Provide the [X, Y] coordinate of the cell's center where the given text is located.  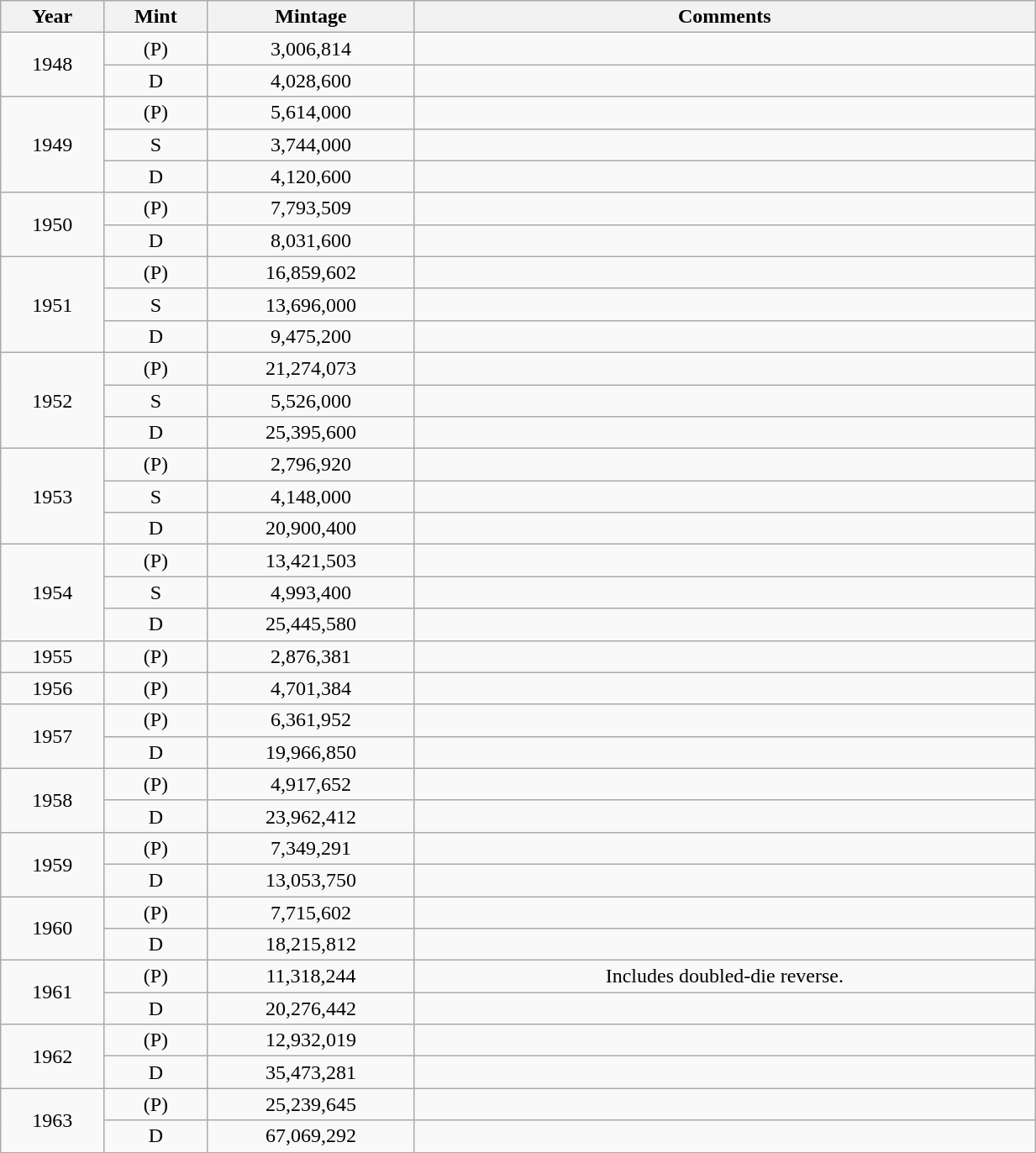
4,120,600 [311, 176]
7,349,291 [311, 848]
5,614,000 [311, 113]
67,069,292 [311, 1136]
4,701,384 [311, 688]
4,148,000 [311, 497]
4,028,600 [311, 81]
2,796,920 [311, 465]
1960 [52, 928]
1962 [52, 1056]
3,744,000 [311, 145]
13,053,750 [311, 880]
1949 [52, 145]
1956 [52, 688]
1961 [52, 992]
1957 [52, 736]
13,421,503 [311, 561]
1951 [52, 304]
1959 [52, 864]
8,031,600 [311, 240]
Year [52, 17]
23,962,412 [311, 816]
Mintage [311, 17]
1958 [52, 800]
1948 [52, 65]
25,395,600 [311, 433]
5,526,000 [311, 401]
4,917,652 [311, 784]
6,361,952 [311, 720]
3,006,814 [311, 49]
1954 [52, 592]
12,932,019 [311, 1040]
1953 [52, 497]
21,274,073 [311, 368]
16,859,602 [311, 272]
Comments [724, 17]
25,445,580 [311, 624]
18,215,812 [311, 945]
2,876,381 [311, 656]
1963 [52, 1120]
20,900,400 [311, 529]
1950 [52, 224]
13,696,000 [311, 304]
1955 [52, 656]
4,993,400 [311, 592]
Includes doubled-die reverse. [724, 977]
35,473,281 [311, 1072]
7,793,509 [311, 208]
19,966,850 [311, 752]
Mint [156, 17]
7,715,602 [311, 912]
9,475,200 [311, 336]
25,239,645 [311, 1104]
20,276,442 [311, 1008]
1952 [52, 400]
11,318,244 [311, 977]
